Pinpoint the cell where the given text exists, returning its (x, y) midpoint coordinate. 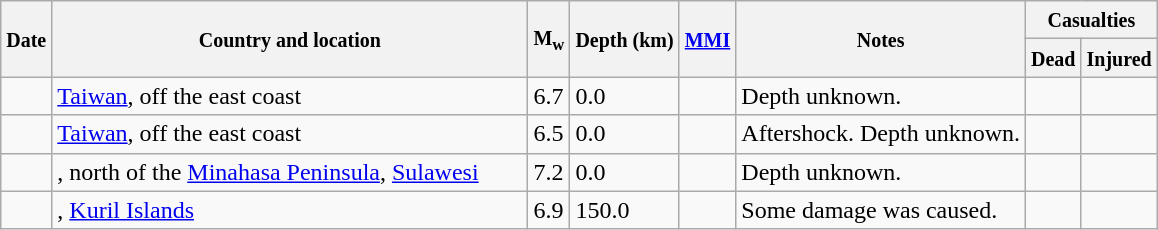
6.7 (549, 96)
Aftershock. Depth unknown. (881, 134)
Depth (km) (624, 39)
Notes (881, 39)
150.0 (624, 210)
MMI (708, 39)
7.2 (549, 172)
Casualties (1092, 20)
Mw (549, 39)
6.5 (549, 134)
6.9 (549, 210)
Some damage was caused. (881, 210)
Injured (1119, 58)
Dead (1054, 58)
Country and location (290, 39)
, Kuril Islands (290, 210)
, north of the Minahasa Peninsula, Sulawesi (290, 172)
Date (26, 39)
